Extract the [X, Y] coordinate from the center of the cell holding the provided text.  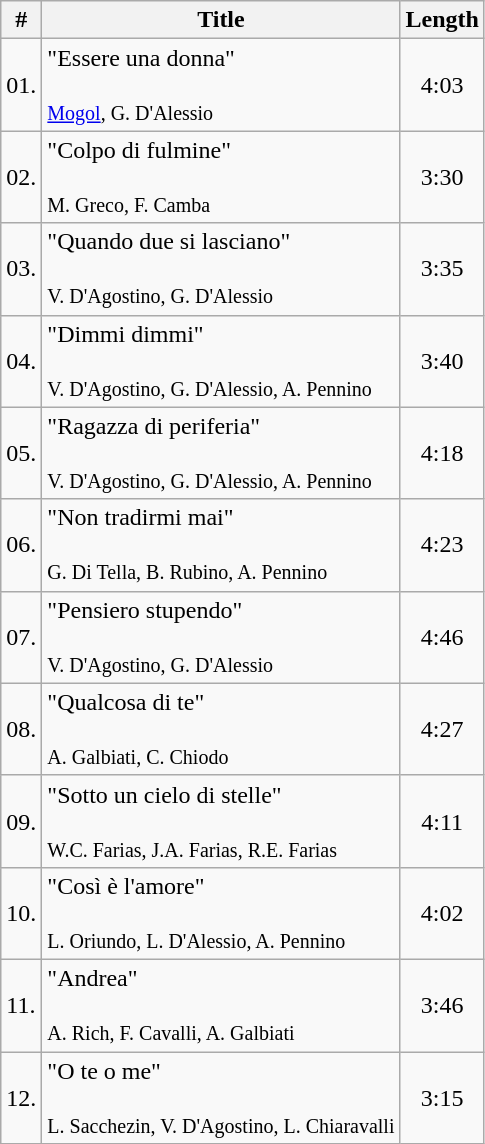
4:18 [442, 453]
01. [22, 85]
4:46 [442, 637]
11. [22, 1005]
10. [22, 913]
"Non tradirmi mai"G. Di Tella, B. Rubino, A. Pennino [221, 545]
4:27 [442, 729]
03. [22, 269]
"Sotto un cielo di stelle"W.C. Farias, J.A. Farias, R.E. Farias [221, 821]
09. [22, 821]
"Qualcosa di te"A. Galbiati, C. Chiodo [221, 729]
"Andrea"A. Rich, F. Cavalli, A. Galbiati [221, 1005]
# [22, 20]
3:30 [442, 177]
08. [22, 729]
"Così è l'amore"L. Oriundo, L. D'Alessio, A. Pennino [221, 913]
05. [22, 453]
Title [221, 20]
02. [22, 177]
4:02 [442, 913]
"Essere una donna"Mogol, G. D'Alessio [221, 85]
"Ragazza di periferia"V. D'Agostino, G. D'Alessio, A. Pennino [221, 453]
"Quando due si lasciano"V. D'Agostino, G. D'Alessio [221, 269]
"O te o me"L. Sacchezin, V. D'Agostino, L. Chiaravalli [221, 1098]
"Pensiero stupendo"V. D'Agostino, G. D'Alessio [221, 637]
4:23 [442, 545]
06. [22, 545]
04. [22, 361]
3:35 [442, 269]
"Colpo di fulmine"M. Greco, F. Camba [221, 177]
Length [442, 20]
3:15 [442, 1098]
"Dimmi dimmi"V. D'Agostino, G. D'Alessio, A. Pennino [221, 361]
4:11 [442, 821]
3:40 [442, 361]
3:46 [442, 1005]
4:03 [442, 85]
12. [22, 1098]
07. [22, 637]
